Search for the cell housing the specified text and yield its (x, y) center coordinate. 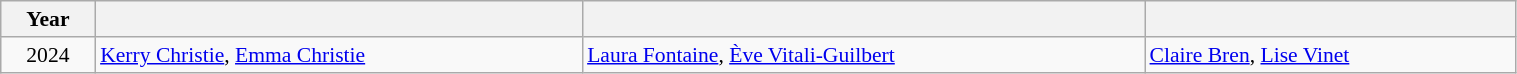
Laura Fontaine, Ève Vitali-Guilbert (863, 55)
Year (48, 19)
Kerry Christie, Emma Christie (338, 55)
2024 (48, 55)
Claire Bren, Lise Vinet (1331, 55)
